Find where the given text appears and provide that cell's center as [x, y] coordinate. 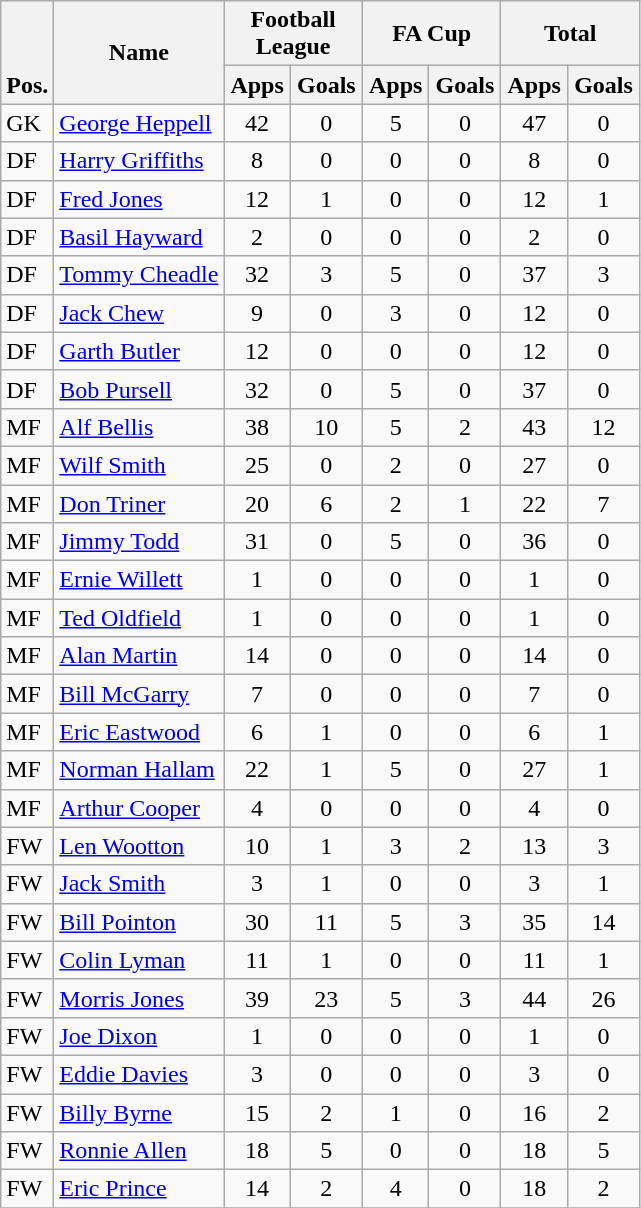
23 [326, 998]
George Heppell [139, 123]
Len Wootton [139, 846]
Morris Jones [139, 998]
Norman Hallam [139, 770]
43 [534, 427]
47 [534, 123]
Name [139, 52]
GK [28, 123]
Fred Jones [139, 199]
31 [258, 542]
13 [534, 846]
38 [258, 427]
Jack Smith [139, 884]
Ronnie Allen [139, 1151]
Ted Oldfield [139, 618]
Basil Hayward [139, 237]
Joe Dixon [139, 1036]
Jack Chew [139, 313]
Ernie Willett [139, 580]
44 [534, 998]
Pos. [28, 52]
Don Triner [139, 503]
Alan Martin [139, 656]
9 [258, 313]
Alf Bellis [139, 427]
Wilf Smith [139, 465]
Jimmy Todd [139, 542]
Bob Pursell [139, 389]
36 [534, 542]
30 [258, 922]
Eddie Davies [139, 1074]
Bill McGarry [139, 694]
26 [603, 998]
Colin Lyman [139, 960]
Garth Butler [139, 351]
15 [258, 1113]
Billy Byrne [139, 1113]
Arthur Cooper [139, 808]
Tommy Cheadle [139, 275]
16 [534, 1113]
Bill Pointon [139, 922]
FA Cup [432, 34]
25 [258, 465]
Harry Griffiths [139, 161]
42 [258, 123]
39 [258, 998]
Eric Eastwood [139, 732]
Eric Prince [139, 1189]
Total [570, 34]
35 [534, 922]
Football League [294, 34]
20 [258, 503]
